Determine the [x, y] coordinate at the center of the cell enclosing the given text.  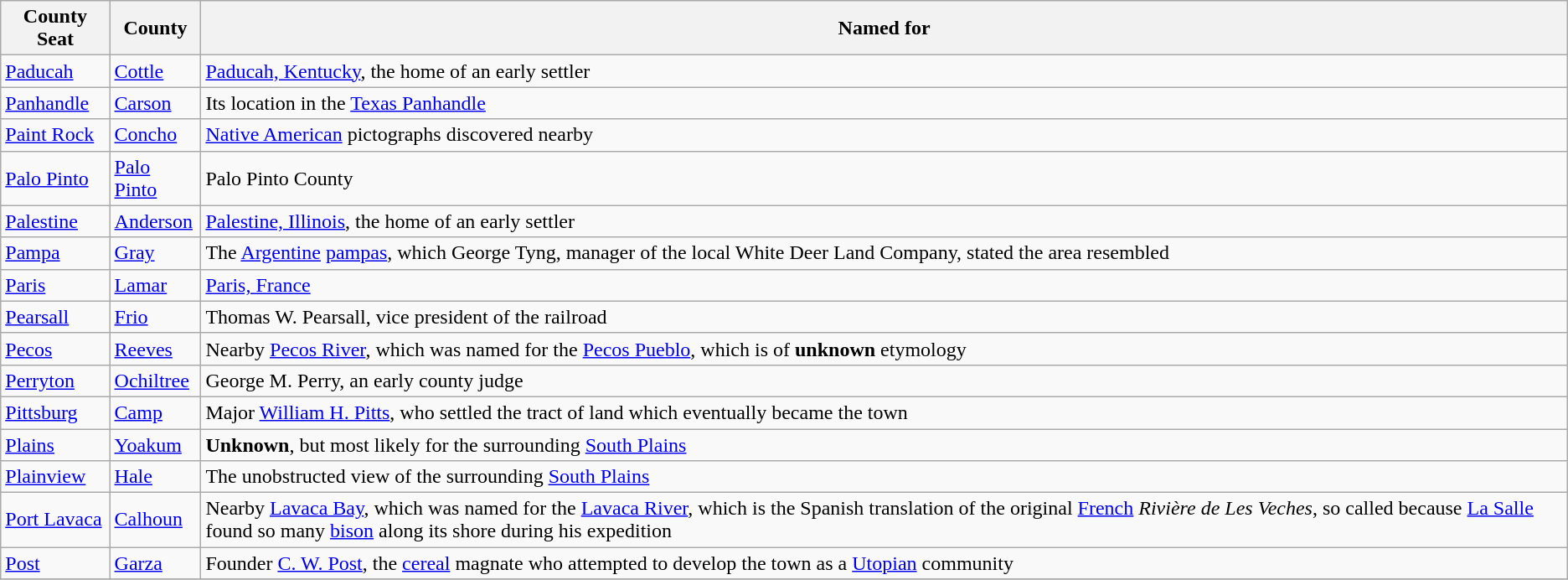
Paducah, Kentucky, the home of an early settler [885, 71]
Palo Pinto County [885, 178]
County [156, 28]
George M. Perry, an early county judge [885, 381]
Hale [156, 477]
Plains [55, 445]
Paint Rock [55, 135]
Pittsburg [55, 412]
The unobstructed view of the surrounding South Plains [885, 477]
Paducah [55, 71]
Plainview [55, 477]
Reeves [156, 349]
Concho [156, 135]
Nearby Pecos River, which was named for the Pecos Pueblo, which is of unknown etymology [885, 349]
Paris, France [885, 285]
Camp [156, 412]
Thomas W. Pearsall, vice president of the railroad [885, 317]
The Argentine pampas, which George Tyng, manager of the local White Deer Land Company, stated the area resembled [885, 253]
Panhandle [55, 103]
Cottle [156, 71]
Lamar [156, 285]
Ochiltree [156, 381]
Pecos [55, 349]
Frio [156, 317]
Its location in the Texas Panhandle [885, 103]
Post [55, 563]
Anderson [156, 221]
Named for [885, 28]
Paris [55, 285]
Palestine [55, 221]
Port Lavaca [55, 520]
County Seat [55, 28]
Perryton [55, 381]
Garza [156, 563]
Carson [156, 103]
Pampa [55, 253]
Major William H. Pitts, who settled the tract of land which eventually became the town [885, 412]
Unknown, but most likely for the surrounding South Plains [885, 445]
Pearsall [55, 317]
Yoakum [156, 445]
Calhoun [156, 520]
Founder C. W. Post, the cereal magnate who attempted to develop the town as a Utopian community [885, 563]
Gray [156, 253]
Native American pictographs discovered nearby [885, 135]
Palestine, Illinois, the home of an early settler [885, 221]
